From the cell containing the given text, extract its center point as (X, Y) coordinate. 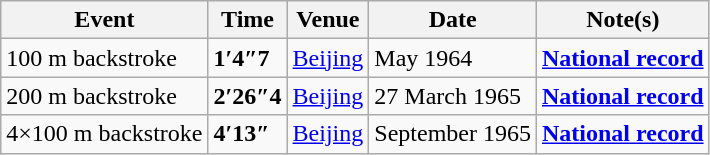
May 1964 (453, 58)
4′13″ (248, 134)
27 March 1965 (453, 96)
Time (248, 20)
Event (104, 20)
1′4″7 (248, 58)
2′26″4 (248, 96)
4×100 m backstroke (104, 134)
Venue (328, 20)
Note(s) (622, 20)
200 m backstroke (104, 96)
Date (453, 20)
September 1965 (453, 134)
100 m backstroke (104, 58)
